Return [x, y] of the center of cell containing provided text 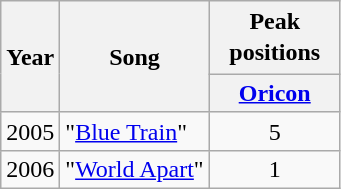
2006 [30, 169]
5 [274, 131]
Oricon [274, 93]
"World Apart" [134, 169]
Song [134, 57]
Year [30, 57]
"Blue Train" [134, 131]
1 [274, 169]
2005 [30, 131]
Peak positions [274, 38]
